Determine the [x, y] coordinate at the center of the cell enclosing the given text.  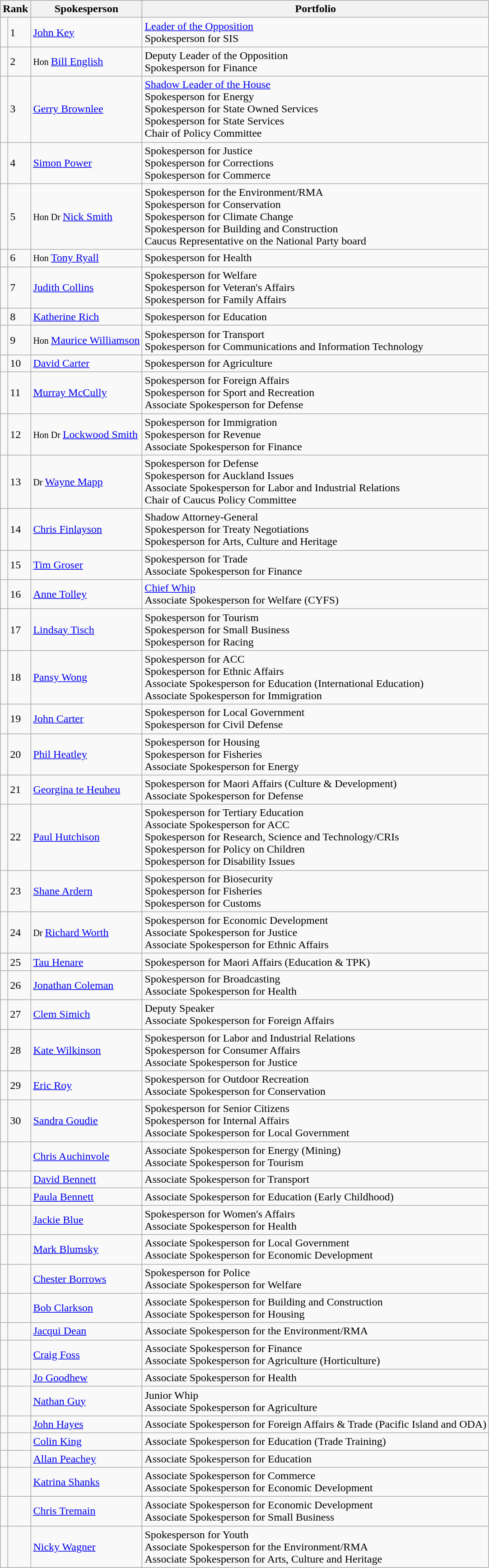
28 [19, 1050]
Associate Spokesperson for the Environment/RMA [316, 1331]
Anne Tolley [87, 595]
25 [19, 962]
8 [19, 317]
30 [19, 1121]
Sandra Goudie [87, 1121]
Kate Wilkinson [87, 1050]
Leader of the OppositionSpokesperson for SIS [316, 32]
Shane Ardern [87, 891]
Spokesperson for TourismSpokesperson for Small BusinessSpokesperson for Racing [316, 630]
7 [19, 287]
Spokesperson for Outdoor RecreationAssociate Spokesperson for Conservation [316, 1085]
Associate Spokesperson for Economic DevelopmentAssociate Spokesperson for Small Business [316, 1511]
Associate Spokesperson for Education [316, 1458]
Spokesperson for DefenseSpokesperson for Auckland IssuesAssociate Spokesperson for Labor and Industrial RelationsChair of Caucus Policy Committee [316, 482]
Phil Heatley [87, 754]
Katherine Rich [87, 317]
Paul Hutchison [87, 837]
Hon Maurice Williamson [87, 340]
22 [19, 837]
Spokesperson for BroadcastingAssociate Spokesperson for Health [316, 985]
Gerry Brownlee [87, 109]
David Carter [87, 363]
Spokesperson for TradeAssociate Spokesperson for Finance [316, 565]
Associate Spokesperson for Education (Early Childhood) [316, 1197]
Associate Spokesperson for Health [316, 1378]
Shadow Leader of the HouseSpokesperson for EnergySpokesperson for State Owned ServicesSpokesperson for State ServicesChair of Policy Committee [316, 109]
4 [19, 163]
Simon Power [87, 163]
Associate Spokesperson for Education (Trade Training) [316, 1441]
Paula Bennett [87, 1197]
Associate Spokesperson for FinanceAssociate Spokesperson for Agriculture (Horticulture) [316, 1354]
Mark Blumsky [87, 1250]
Shadow Attorney-GeneralSpokesperson for Treaty NegotiationsSpokesperson for Arts, Culture and Heritage [316, 530]
Craig Foss [87, 1354]
Associate Spokesperson for Transport [316, 1180]
Spokesperson for Women's AffairsAssociate Spokesperson for Health [316, 1220]
Spokesperson for HousingSpokesperson for FisheriesAssociate Spokesperson for Energy [316, 754]
David Bennett [87, 1180]
Hon Dr Nick Smith [87, 217]
12 [19, 434]
27 [19, 1014]
Chief WhipAssociate Spokesperson for Welfare (CYFS) [316, 595]
21 [19, 789]
Spokesperson for Agriculture [316, 363]
Associate Spokesperson for Local GovernmentAssociate Spokesperson for Economic Development [316, 1250]
9 [19, 340]
Colin King [87, 1441]
Associate Spokesperson for Building and ConstructionAssociate Spokesperson for Housing [316, 1308]
Georgina te Heuheu [87, 789]
John Key [87, 32]
Hon Dr Lockwood Smith [87, 434]
19 [19, 719]
John Hayes [87, 1424]
Junior WhipAssociate Spokesperson for Agriculture [316, 1401]
Spokesperson for Maori Affairs (Education & TPK) [316, 962]
Eric Roy [87, 1085]
20 [19, 754]
2 [19, 61]
Jackie Blue [87, 1220]
Spokesperson for YouthAssociate Spokesperson for the Environment/RMAAssociate Spokesperson for Arts, Culture and Heritage [316, 1547]
Spokesperson for PoliceAssociate Spokesperson for Welfare [316, 1278]
3 [19, 109]
Tau Henare [87, 962]
Spokesperson for Education [316, 317]
Rank [15, 9]
Spokesperson for Local GovernmentSpokesperson for Civil Defense [316, 719]
11 [19, 392]
1 [19, 32]
Hon Tony Ryall [87, 258]
John Carter [87, 719]
Spokesperson for BiosecuritySpokesperson for FisheriesSpokesperson for Customs [316, 891]
5 [19, 217]
Spokesperson for Health [316, 258]
Jacqui Dean [87, 1331]
Spokesperson for WelfareSpokesperson for Veteran's AffairsSpokesperson for Family Affairs [316, 287]
Katrina Shanks [87, 1482]
Murray McCully [87, 392]
Spokesperson for Maori Affairs (Culture & Development)Associate Spokesperson for Defense [316, 789]
29 [19, 1085]
Portfolio [316, 9]
24 [19, 932]
6 [19, 258]
Dr Richard Worth [87, 932]
Spokesperson for JusticeSpokesperson for CorrectionsSpokesperson for Commerce [316, 163]
Jonathan Coleman [87, 985]
Nathan Guy [87, 1401]
Spokesperson for Economic DevelopmentAssociate Spokesperson for JusticeAssociate Spokesperson for Ethnic Affairs [316, 932]
Spokesperson for ImmigrationSpokesperson for RevenueAssociate Spokesperson for Finance [316, 434]
Allan Peachey [87, 1458]
Deputy Leader of the OppositionSpokesperson for Finance [316, 61]
Pansy Wong [87, 678]
Judith Collins [87, 287]
Chris Tremain [87, 1511]
Spokesperson for Labor and Industrial RelationsSpokesperson for Consumer AffairsAssociate Spokesperson for Justice [316, 1050]
Deputy SpeakerAssociate Spokesperson for Foreign Affairs [316, 1014]
Bob Clarkson [87, 1308]
Spokesperson for Foreign AffairsSpokesperson for Sport and RecreationAssociate Spokesperson for Defense [316, 392]
Spokesperson for Senior CitizensSpokesperson for Internal AffairsAssociate Spokesperson for Local Government [316, 1121]
Jo Goodhew [87, 1378]
Spokesperson [87, 9]
16 [19, 595]
Dr Wayne Mapp [87, 482]
Associate Spokesperson for Foreign Affairs & Trade (Pacific Island and ODA) [316, 1424]
Associate Spokesperson for CommerceAssociate Spokesperson for Economic Development [316, 1482]
13 [19, 482]
Chris Finlayson [87, 530]
Nicky Wagner [87, 1547]
Associate Spokesperson for Energy (Mining)Associate Spokesperson for Tourism [316, 1157]
Chris Auchinvole [87, 1157]
Tim Groser [87, 565]
15 [19, 565]
Lindsay Tisch [87, 630]
10 [19, 363]
14 [19, 530]
17 [19, 630]
Clem Simich [87, 1014]
Chester Borrows [87, 1278]
Spokesperson for TransportSpokesperson for Communications and Information Technology [316, 340]
18 [19, 678]
23 [19, 891]
26 [19, 985]
Hon Bill English [87, 61]
